Provide the [X, Y] coordinate of the cell's center where the given text is located.  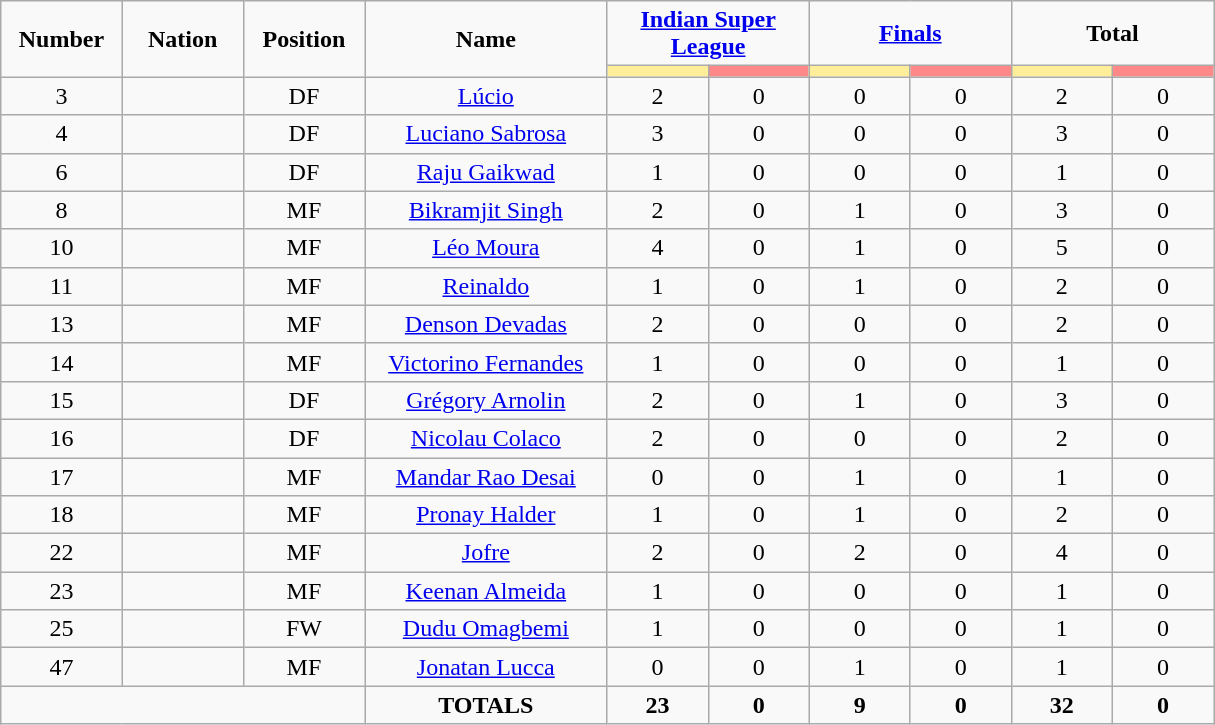
Bikramjit Singh [486, 210]
15 [62, 400]
Position [304, 39]
Jofre [486, 553]
47 [62, 667]
Keenan Almeida [486, 591]
FW [304, 629]
10 [62, 248]
Léo Moura [486, 248]
25 [62, 629]
Grégory Arnolin [486, 400]
Raju Gaikwad [486, 172]
Luciano Sabrosa [486, 134]
6 [62, 172]
22 [62, 553]
Total [1112, 34]
Reinaldo [486, 286]
Pronay Halder [486, 515]
13 [62, 324]
Number [62, 39]
14 [62, 362]
Nicolau Colaco [486, 438]
11 [62, 286]
Victorino Fernandes [486, 362]
18 [62, 515]
16 [62, 438]
Indian Super League [708, 34]
Jonatan Lucca [486, 667]
9 [860, 705]
Lúcio [486, 96]
Nation [182, 39]
32 [1062, 705]
17 [62, 477]
Name [486, 39]
Finals [910, 34]
TOTALS [486, 705]
Denson Devadas [486, 324]
Mandar Rao Desai [486, 477]
8 [62, 210]
Dudu Omagbemi [486, 629]
5 [1062, 248]
